From the cell containing the given text, extract its center point as [x, y] coordinate. 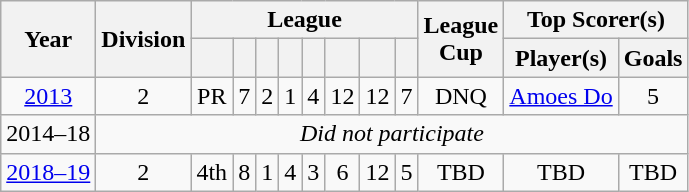
Goals [653, 58]
Division [144, 39]
2014–18 [48, 134]
3 [314, 172]
PR [212, 96]
4th [212, 172]
Amoes Do [561, 96]
League [304, 20]
6 [342, 172]
8 [244, 172]
Year [48, 39]
2018–19 [48, 172]
DNQ [461, 96]
LeagueCup [461, 39]
Did not participate [392, 134]
Top Scorer(s) [596, 20]
2013 [48, 96]
Player(s) [561, 58]
